Locate the cell with the specified text and output its [X, Y] center coordinate. 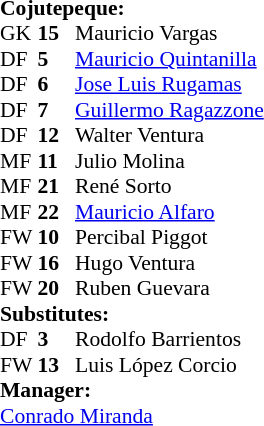
Substitutes: [132, 314]
Guillermo Ragazzone [170, 110]
7 [57, 110]
11 [57, 161]
Julio Molina [170, 161]
Mauricio Vargas [170, 33]
21 [57, 187]
5 [57, 59]
Manager: [132, 391]
Mauricio Alfaro [170, 212]
Mauricio Quintanilla [170, 59]
15 [57, 33]
Hugo Ventura [170, 263]
Ruben Guevara [170, 289]
Jose Luis Rugamas [170, 85]
6 [57, 85]
Rodolfo Barrientos [170, 339]
12 [57, 135]
20 [57, 289]
Walter Ventura [170, 135]
13 [57, 365]
GK [19, 33]
René Sorto [170, 187]
16 [57, 263]
Luis López Corcio [170, 365]
3 [57, 339]
10 [57, 237]
22 [57, 212]
Percibal Piggot [170, 237]
